Determine the [X, Y] coordinate at the center of the cell enclosing the given text.  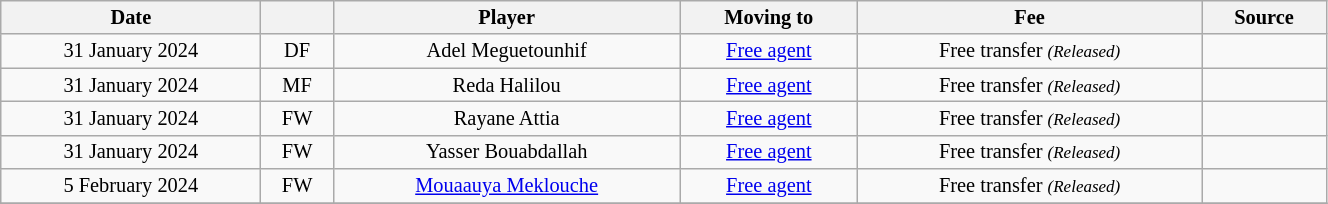
Yasser Bouabdallah [506, 152]
Mouaauya Meklouche [506, 186]
Fee [1030, 17]
Date [131, 17]
DF [297, 51]
MF [297, 85]
5 February 2024 [131, 186]
Source [1264, 17]
Adel Meguetounhif [506, 51]
Reda Halilou [506, 85]
Rayane Attia [506, 118]
Player [506, 17]
Moving to [769, 17]
